Output the (X, Y) coordinate of the center of the cell containing the given text.  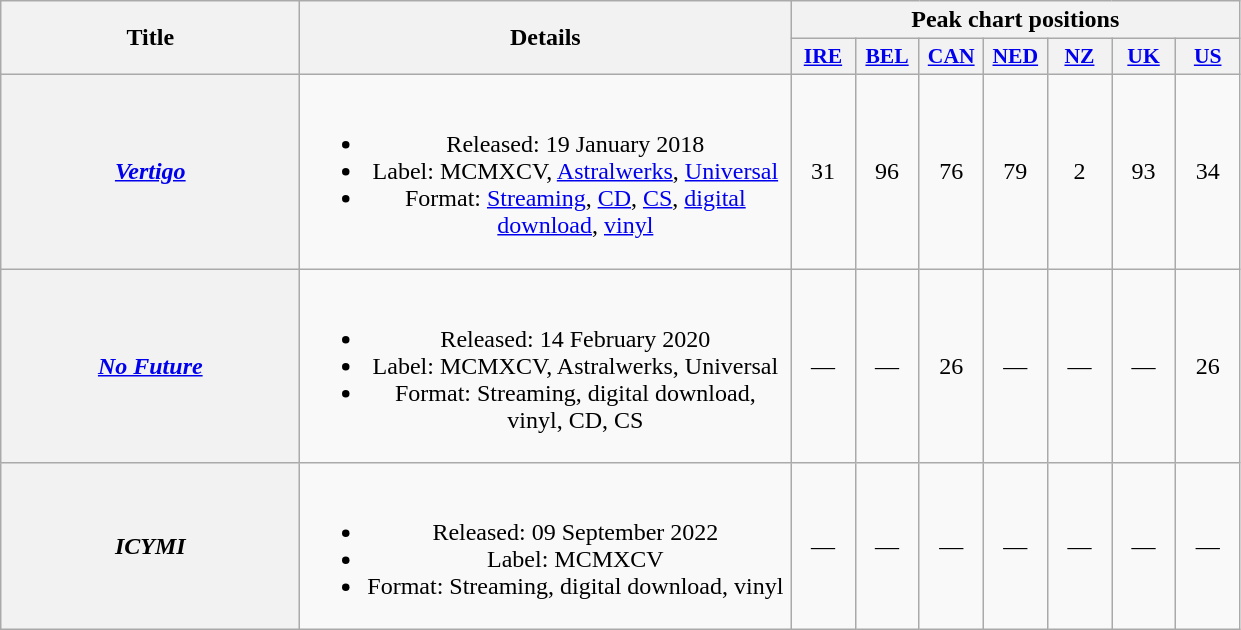
31 (823, 171)
Peak chart positions (1016, 20)
79 (1015, 171)
Released: 14 February 2020Label: MCMXCV, Astralwerks, UniversalFormat: Streaming, digital download, vinyl, CD, CS (546, 365)
76 (951, 171)
IRE (823, 57)
NZ (1079, 57)
ICYMI (150, 546)
96 (887, 171)
Details (546, 38)
Released: 09 September 2022Label: MCMXCVFormat: Streaming, digital download, vinyl (546, 546)
2 (1079, 171)
US (1208, 57)
Released: 19 January 2018Label: MCMXCV, Astralwerks, UniversalFormat: Streaming, CD, CS, digital download, vinyl (546, 171)
CAN (951, 57)
Title (150, 38)
NED (1015, 57)
BEL (887, 57)
93 (1144, 171)
Vertigo (150, 171)
34 (1208, 171)
No Future (150, 365)
UK (1144, 57)
